Return (X, Y) of the center of cell containing provided text 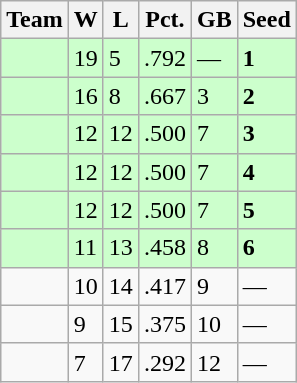
Pct. (164, 20)
13 (120, 248)
W (86, 20)
1 (266, 58)
16 (86, 96)
4 (266, 172)
.458 (164, 248)
.417 (164, 286)
Seed (266, 20)
19 (86, 58)
GB (214, 20)
.292 (164, 362)
Team (35, 20)
15 (120, 324)
.375 (164, 324)
14 (120, 286)
11 (86, 248)
6 (266, 248)
.792 (164, 58)
2 (266, 96)
17 (120, 362)
.667 (164, 96)
L (120, 20)
